Find where the given text appears and provide that cell's center as (x, y) coordinate. 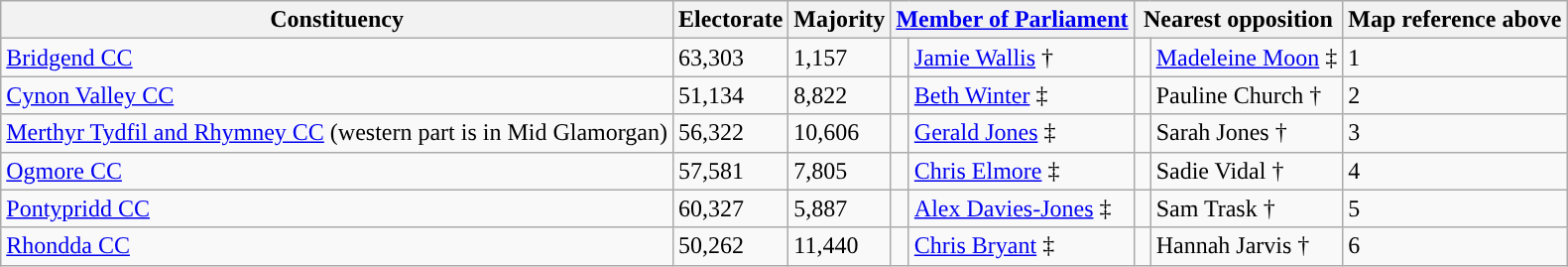
Gerald Jones ‡ (1022, 133)
Member of Parliament (1012, 20)
5 (1455, 208)
2 (1455, 95)
Sadie Vidal † (1247, 171)
Majority (839, 20)
63,303 (730, 58)
Beth Winter ‡ (1022, 95)
10,606 (839, 133)
60,327 (730, 208)
7,805 (839, 171)
57,581 (730, 171)
Cynon Valley CC (337, 95)
Rhondda CC (337, 246)
Sarah Jones † (1247, 133)
Nearest opposition (1238, 20)
Chris Elmore ‡ (1022, 171)
Merthyr Tydfil and Rhymney CC (western part is in Mid Glamorgan) (337, 133)
50,262 (730, 246)
Bridgend CC (337, 58)
Constituency (337, 20)
51,134 (730, 95)
Pontypridd CC (337, 208)
6 (1455, 246)
Alex Davies-Jones ‡ (1022, 208)
11,440 (839, 246)
Hannah Jarvis † (1247, 246)
Sam Trask † (1247, 208)
Madeleine Moon ‡ (1247, 58)
1 (1455, 58)
1,157 (839, 58)
8,822 (839, 95)
Chris Bryant ‡ (1022, 246)
4 (1455, 171)
Jamie Wallis † (1022, 58)
3 (1455, 133)
Electorate (730, 20)
56,322 (730, 133)
Ogmore CC (337, 171)
Pauline Church † (1247, 95)
Map reference above (1455, 20)
5,887 (839, 208)
